Provide the (x, y) coordinate of the cell's center where the given text is located.  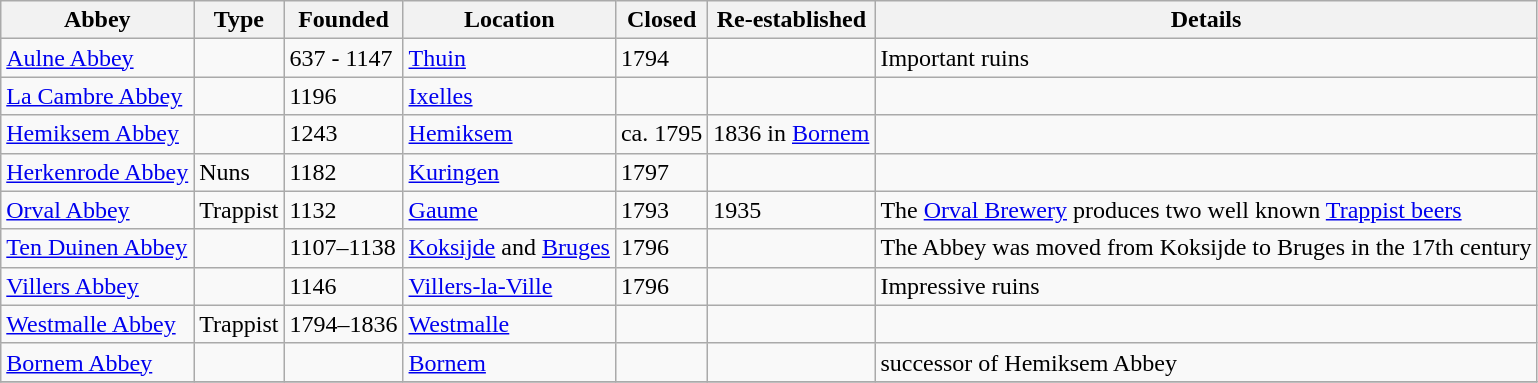
Hemiksem (509, 134)
Details (1206, 20)
1132 (344, 210)
Ixelles (509, 96)
1797 (661, 172)
Aulne Abbey (98, 58)
Westmalle Abbey (98, 324)
Important ruins (1206, 58)
Abbey (98, 20)
1196 (344, 96)
1243 (344, 134)
1836 in Bornem (792, 134)
Bornem Abbey (98, 362)
successor of Hemiksem Abbey (1206, 362)
Founded (344, 20)
Westmalle (509, 324)
Kuringen (509, 172)
Orval Abbey (98, 210)
Impressive ruins (1206, 286)
Closed (661, 20)
1146 (344, 286)
1793 (661, 210)
Hemiksem Abbey (98, 134)
Bornem (509, 362)
1794 (661, 58)
Location (509, 20)
1182 (344, 172)
637 - 1147 (344, 58)
Herkenrode Abbey (98, 172)
1794–1836 (344, 324)
ca. 1795 (661, 134)
Re-established (792, 20)
Type (239, 20)
Gaume (509, 210)
1107–1138 (344, 248)
The Abbey was moved from Koksijde to Bruges in the 17th century (1206, 248)
Koksijde and Bruges (509, 248)
Thuin (509, 58)
Ten Duinen Abbey (98, 248)
Villers-la-Ville (509, 286)
The Orval Brewery produces two well known Trappist beers (1206, 210)
Nuns (239, 172)
Villers Abbey (98, 286)
1935 (792, 210)
La Cambre Abbey (98, 96)
